Capture the cell that displays the provided text and extract its [X, Y] central coordinate. 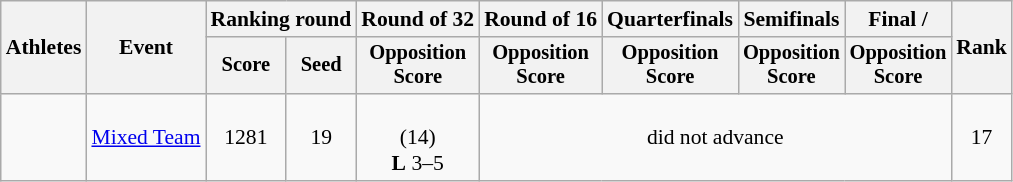
did not advance [715, 138]
Athletes [44, 48]
1281 [246, 138]
Ranking round [282, 19]
17 [982, 138]
Round of 16 [540, 19]
19 [321, 138]
Rank [982, 48]
Mixed Team [146, 138]
Score [246, 66]
Semifinals [792, 19]
(14)L 3–5 [418, 138]
Quarterfinals [670, 19]
Event [146, 48]
Final / [898, 19]
Round of 32 [418, 19]
Seed [321, 66]
